Return (X, Y) of the center of cell containing provided text 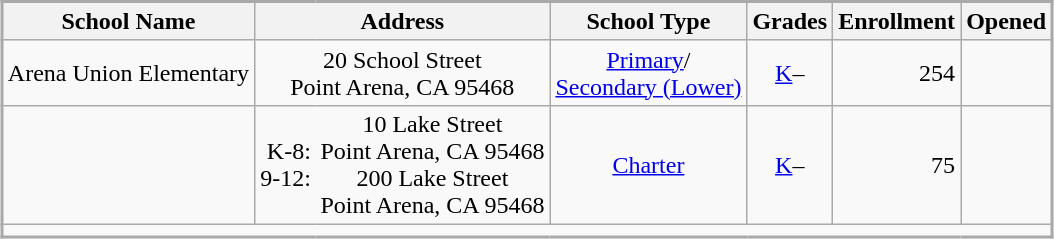
K-8:9-12: (286, 164)
School Type (648, 22)
Grades (790, 22)
Arena Union Elementary (128, 72)
254 (897, 72)
Opened (1007, 22)
School Name (128, 22)
Charter (648, 164)
Enrollment (897, 22)
10 Lake StreetPoint Arena, CA 95468200 Lake StreetPoint Arena, CA 95468 (433, 164)
Primary/Secondary (Lower) (648, 72)
20 School StreetPoint Arena, CA 95468 (402, 72)
Address (402, 22)
75 (897, 164)
